Capture the cell that displays the provided text and extract its (X, Y) central coordinate. 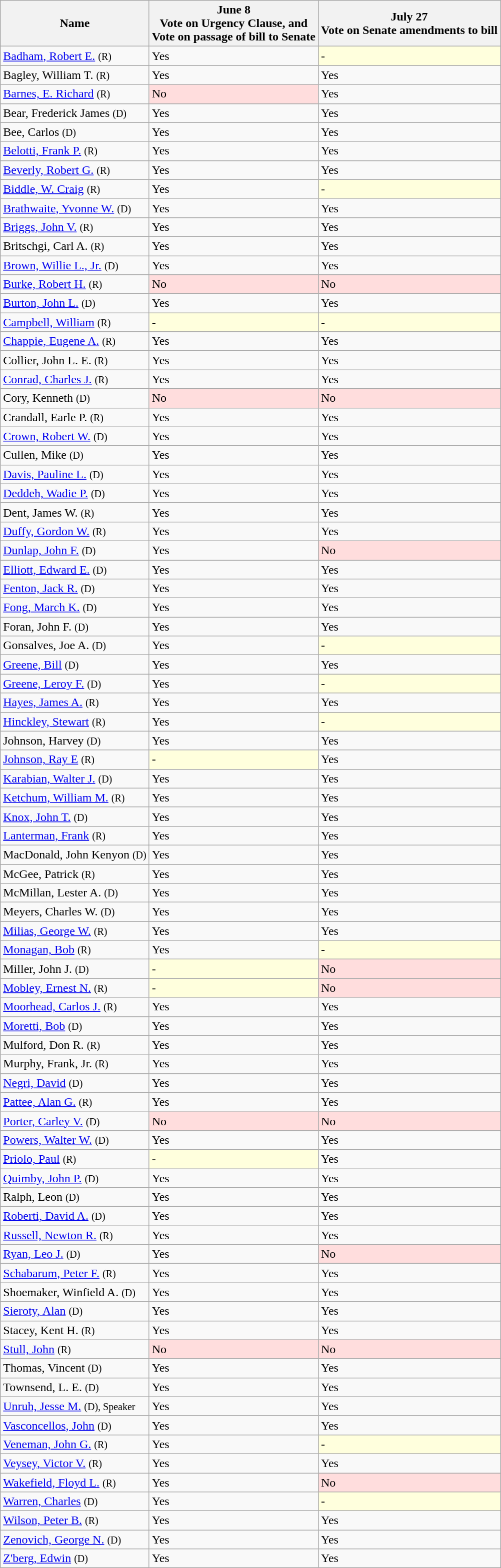
Thomas, Vincent (D) (75, 1368)
Powers, Walter W. (D) (75, 1140)
Hinckley, Stewart (R) (75, 722)
Murphy, Frank, Jr. (R) (75, 1064)
Belotti, Frank P. (R) (75, 151)
Burton, John L. (D) (75, 303)
Ralph, Leon (D) (75, 1197)
Moorhead, Carlos J. (R) (75, 1007)
Lanterman, Frank (R) (75, 835)
Chappie, Eugene A. (R) (75, 341)
Schabarum, Peter F. (R) (75, 1273)
Bee, Carlos (D) (75, 132)
Briggs, John V. (R) (75, 227)
Fenton, Jack R. (D) (75, 589)
Wakefield, Floyd L. (R) (75, 1483)
Porter, Carley V. (D) (75, 1121)
Foran, John F. (D) (75, 627)
Brathwaite, Yvonne W. (D) (75, 208)
Beverly, Robert G. (R) (75, 170)
June 8Vote on Urgency Clause, andVote on passage of bill to Senate (233, 23)
Zenovich, George N. (D) (75, 1540)
Dent, James W. (R) (75, 512)
Gonsalves, Joe A. (D) (75, 646)
Wilson, Peter B. (R) (75, 1521)
Bagley, William T. (R) (75, 75)
Britschgi, Carl A. (R) (75, 246)
Ryan, Leo J. (D) (75, 1254)
MacDonald, John Kenyon (D) (75, 854)
Crandall, Earle P. (R) (75, 417)
Johnson, Ray E (R) (75, 760)
Priolo, Paul (R) (75, 1159)
Monagan, Bob (R) (75, 950)
Milias, George W. (R) (75, 931)
Negri, David (D) (75, 1083)
Karabian, Walter J. (D) (75, 779)
Crown, Robert W. (D) (75, 436)
Biddle, W. Craig (R) (75, 189)
Mulford, Don R. (R) (75, 1045)
Brown, Willie L., Jr. (D) (75, 265)
Johnson, Harvey (D) (75, 741)
Greene, Leroy F. (D) (75, 684)
Burke, Robert H. (R) (75, 284)
Russell, Newton R. (R) (75, 1235)
Cory, Kenneth (D) (75, 398)
Unruh, Jesse M. (D), Speaker (75, 1406)
Collier, John L. E. (R) (75, 360)
Dunlap, John F. (D) (75, 550)
Badham, Robert E. (R) (75, 56)
Bear, Frederick James (D) (75, 113)
Ketchum, William M. (R) (75, 797)
Moretti, Bob (D) (75, 1026)
Duffy, Gordon W. (R) (75, 531)
McGee, Patrick (R) (75, 874)
Cullen, Mike (D) (75, 455)
Warren, Charles (D) (75, 1502)
Veneman, John G. (R) (75, 1444)
Deddeh, Wadie P. (D) (75, 493)
Meyers, Charles W. (D) (75, 912)
Townsend, L. E. (D) (75, 1387)
Knox, John T. (D) (75, 816)
Greene, Bill (D) (75, 665)
Sieroty, Alan (D) (75, 1311)
Elliott, Edward E. (D) (75, 569)
Conrad, Charles J. (R) (75, 379)
Quimby, John P. (D) (75, 1178)
Stacey, Kent H. (R) (75, 1330)
Fong, March K. (D) (75, 608)
Veysey, Victor V. (R) (75, 1463)
McMillan, Lester A. (D) (75, 893)
Stull, John (R) (75, 1349)
Mobley, Ernest N. (R) (75, 988)
Miller, John J. (D) (75, 969)
July 27Vote on Senate amendments to bill (409, 23)
Davis, Pauline L. (D) (75, 474)
Campbell, William (R) (75, 322)
Roberti, David A. (D) (75, 1216)
Pattee, Alan G. (R) (75, 1102)
Barnes, E. Richard (R) (75, 94)
Name (75, 23)
Vasconcellos, John (D) (75, 1425)
Hayes, James A. (R) (75, 703)
Shoemaker, Winfield A. (D) (75, 1292)
Z'berg, Edwin (D) (75, 1559)
